Scan for the cell matching the given text and deliver its [x, y] coordinate at center. 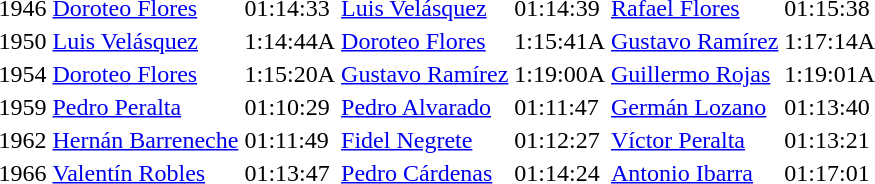
01:10:29 [290, 107]
01:12:27 [560, 140]
1:19:00A [560, 74]
Pedro Alvarado [425, 107]
1:15:41A [560, 41]
01:11:49 [290, 140]
Luis Velásquez [146, 41]
Guillermo Rojas [695, 74]
Pedro Peralta [146, 107]
Fidel Negrete [425, 140]
1:15:20A [290, 74]
Hernán Barreneche [146, 140]
01:11:47 [560, 107]
Germán Lozano [695, 107]
Víctor Peralta [695, 140]
1:14:44A [290, 41]
